Extract the (X, Y) coordinate from the center of the cell holding the provided text.  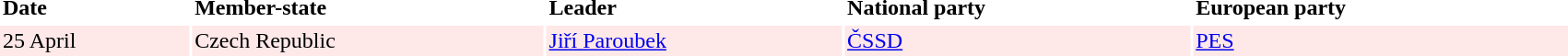
25 April (94, 40)
Jiří Paroubek (695, 40)
Czech Republic (367, 40)
ČSSD (1018, 40)
PES (1380, 40)
